Return the (x, y) coordinate for the center point of the cell that contains the specified text.  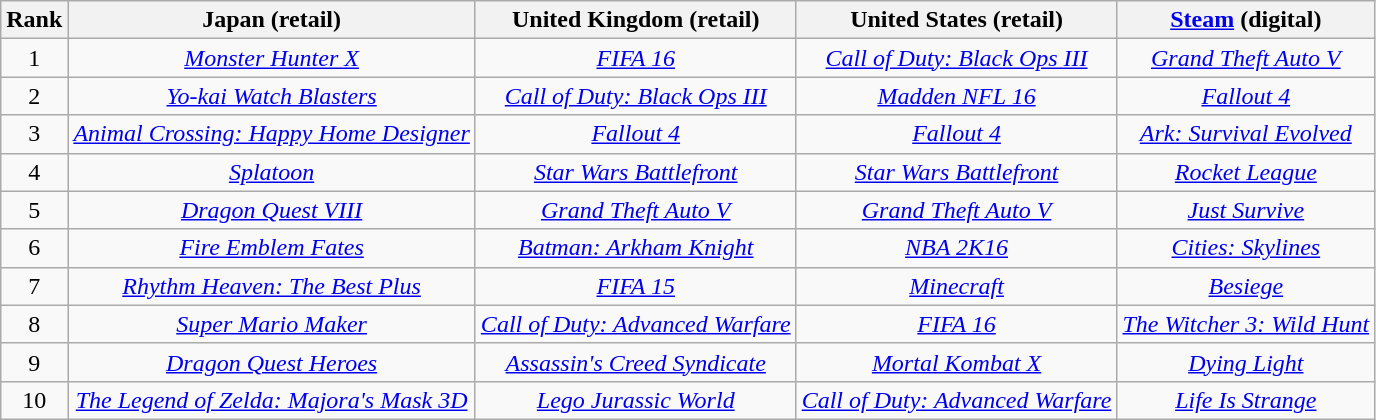
Super Mario Maker (272, 324)
9 (34, 362)
Animal Crossing: Happy Home Designer (272, 134)
Monster Hunter X (272, 58)
10 (34, 400)
Assassin's Creed Syndicate (636, 362)
FIFA 15 (636, 286)
Rhythm Heaven: The Best Plus (272, 286)
8 (34, 324)
Just Survive (1246, 210)
Madden NFL 16 (956, 96)
Besiege (1246, 286)
Ark: Survival Evolved (1246, 134)
Dying Light (1246, 362)
1 (34, 58)
Rank (34, 20)
NBA 2K16 (956, 248)
Fire Emblem Fates (272, 248)
2 (34, 96)
Mortal Kombat X (956, 362)
5 (34, 210)
Dragon Quest Heroes (272, 362)
Life Is Strange (1246, 400)
Yo-kai Watch Blasters (272, 96)
Japan (retail) (272, 20)
Steam (digital) (1246, 20)
The Legend of Zelda: Majora's Mask 3D (272, 400)
4 (34, 172)
United States (retail) (956, 20)
3 (34, 134)
The Witcher 3: Wild Hunt (1246, 324)
6 (34, 248)
Lego Jurassic World (636, 400)
United Kingdom (retail) (636, 20)
Splatoon (272, 172)
Batman: Arkham Knight (636, 248)
7 (34, 286)
Dragon Quest VIII (272, 210)
Minecraft (956, 286)
Cities: Skylines (1246, 248)
Rocket League (1246, 172)
